Return the (x, y) coordinate for the center point of the cell that contains the specified text.  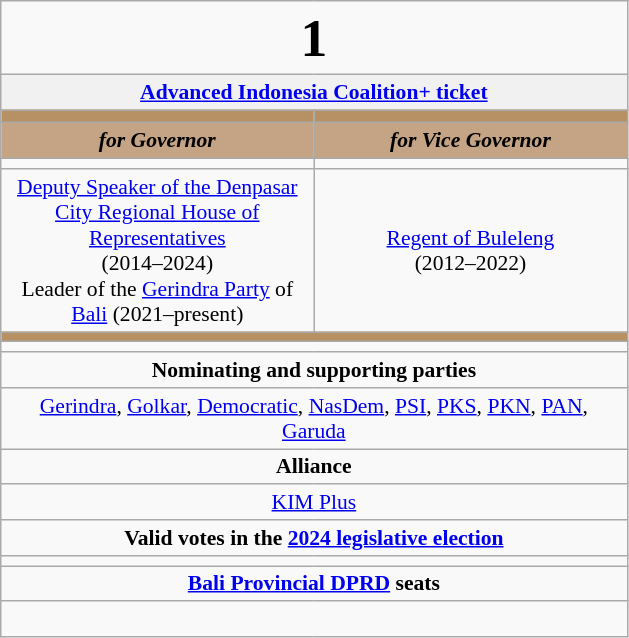
1 (314, 38)
Alliance (314, 467)
for Governor (158, 141)
Advanced Indonesia Coalition+ ticket (314, 92)
Gerindra, Golkar, Democratic, NasDem, PSI, PKS, PKN, PAN, Garuda (314, 418)
Valid votes in the 2024 legislative election (314, 538)
Regent of Buleleng(2012–2022) (470, 250)
for Vice Governor (470, 141)
KIM Plus (314, 503)
Nominating and supporting parties (314, 370)
Deputy Speaker of the Denpasar City Regional House of Representatives(2014–2024)Leader of the Gerindra Party of Bali (2021–present) (158, 250)
Bali Provincial DPRD seats (314, 584)
